Determine the (x, y) coordinate at the center of the cell enclosing the given text.  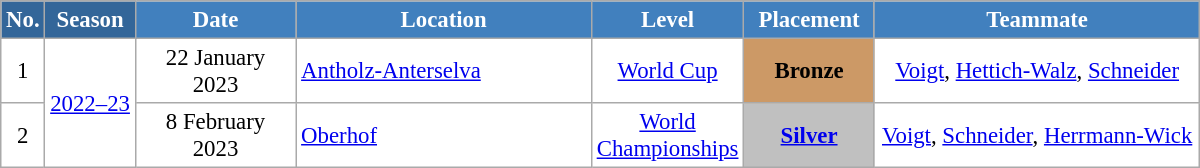
8 February 2023 (216, 136)
Placement (810, 20)
Teammate (1037, 20)
Location (444, 20)
Oberhof (444, 136)
World Championships (667, 136)
22 January 2023 (216, 72)
Voigt, Schneider, Herrmann-Wick (1037, 136)
Date (216, 20)
Level (667, 20)
2022–23 (90, 104)
Season (90, 20)
No. (23, 20)
Silver (810, 136)
2 (23, 136)
World Cup (667, 72)
1 (23, 72)
Antholz-Anterselva (444, 72)
Voigt, Hettich-Walz, Schneider (1037, 72)
Bronze (810, 72)
